Return [X, Y] of the center of cell containing provided text 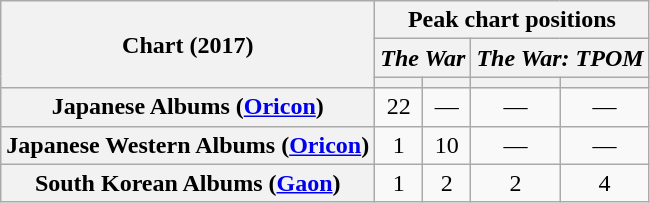
Chart (2017) [188, 44]
Japanese Western Albums (Oricon) [188, 145]
The War: TPOM [560, 58]
South Korean Albums (Gaon) [188, 183]
4 [604, 183]
22 [399, 107]
The War [423, 58]
Peak chart positions [512, 20]
Japanese Albums (Oricon) [188, 107]
10 [447, 145]
